Identify which cell holds the provided text, then report its [X, Y] central coordinate. 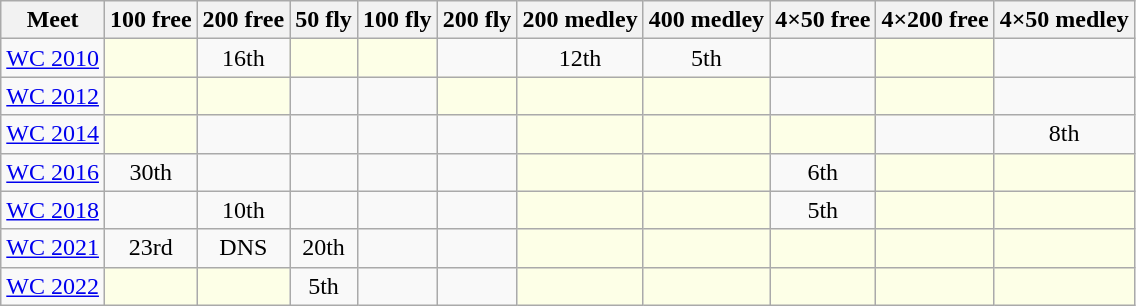
50 fly [324, 20]
400 medley [706, 20]
16th [244, 58]
4×50 free [823, 20]
WC 2022 [53, 286]
200 medley [580, 20]
4×200 free [935, 20]
12th [580, 58]
WC 2016 [53, 172]
4×50 medley [1064, 20]
6th [823, 172]
100 free [150, 20]
200 free [244, 20]
200 fly [477, 20]
23rd [150, 248]
DNS [244, 248]
100 fly [397, 20]
WC 2021 [53, 248]
30th [150, 172]
WC 2018 [53, 210]
WC 2010 [53, 58]
WC 2012 [53, 96]
8th [1064, 134]
10th [244, 210]
20th [324, 248]
WC 2014 [53, 134]
Meet [53, 20]
